Identify which cell holds the provided text, then report its (x, y) central coordinate. 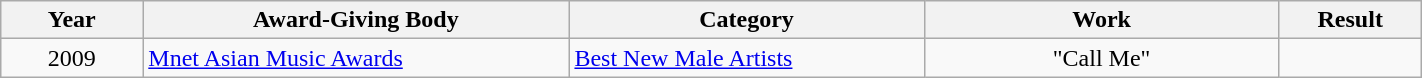
Best New Male Artists (746, 58)
"Call Me" (1102, 58)
Mnet Asian Music Awards (356, 58)
Result (1350, 20)
2009 (72, 58)
Year (72, 20)
Work (1102, 20)
Award-Giving Body (356, 20)
Category (746, 20)
